Capture the cell that displays the provided text and extract its (x, y) central coordinate. 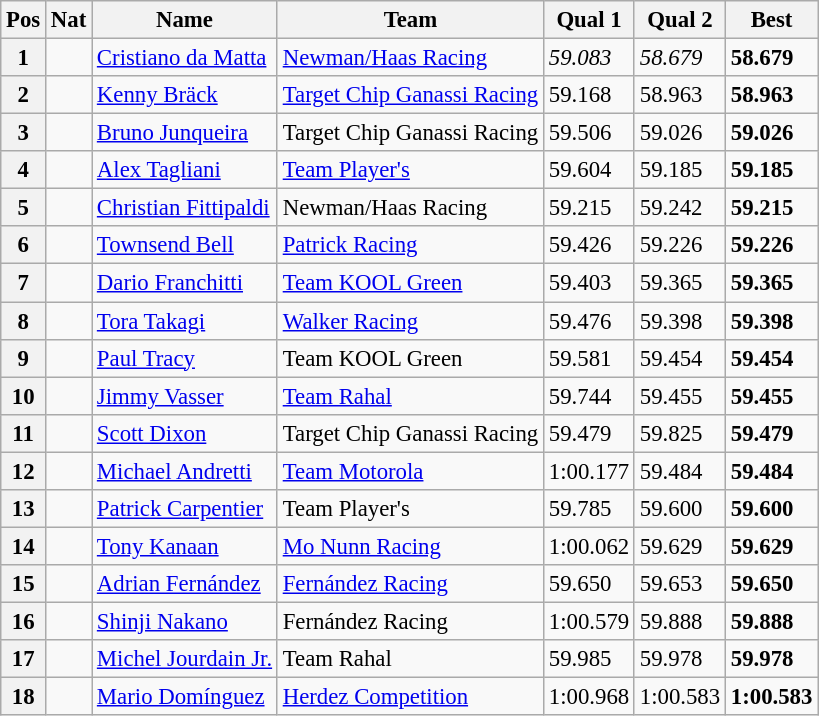
18 (24, 697)
59.825 (680, 433)
Michel Jourdain Jr. (185, 659)
59.581 (588, 358)
59.506 (588, 133)
1 (24, 58)
59.083 (588, 58)
Alex Tagliani (185, 170)
3 (24, 133)
Best (771, 20)
59.604 (588, 170)
Bruno Junqueira (185, 133)
Patrick Carpentier (185, 509)
12 (24, 471)
Team (410, 20)
Pos (24, 20)
5 (24, 208)
10 (24, 396)
16 (24, 621)
Mario Domínguez (185, 697)
Christian Fittipaldi (185, 208)
8 (24, 321)
Dario Franchitti (185, 283)
4 (24, 170)
Walker Racing (410, 321)
11 (24, 433)
Cristiano da Matta (185, 58)
Patrick Racing (410, 245)
Name (185, 20)
Scott Dixon (185, 433)
59.744 (588, 396)
Mo Nunn Racing (410, 546)
7 (24, 283)
Paul Tracy (185, 358)
2 (24, 95)
59.653 (680, 584)
17 (24, 659)
Herdez Competition (410, 697)
Shinji Nakano (185, 621)
1:00.579 (588, 621)
6 (24, 245)
59.403 (588, 283)
Adrian Fernández (185, 584)
15 (24, 584)
59.785 (588, 509)
1:00.968 (588, 697)
13 (24, 509)
Team Motorola (410, 471)
59.476 (588, 321)
1:00.177 (588, 471)
59.242 (680, 208)
9 (24, 358)
Nat (69, 20)
Tora Takagi (185, 321)
1:00.062 (588, 546)
14 (24, 546)
Michael Andretti (185, 471)
59.985 (588, 659)
Qual 1 (588, 20)
Tony Kanaan (185, 546)
Kenny Bräck (185, 95)
Qual 2 (680, 20)
59.168 (588, 95)
59.426 (588, 245)
Jimmy Vasser (185, 396)
Townsend Bell (185, 245)
